Output the [x, y] coordinate of the center of the cell containing the given text.  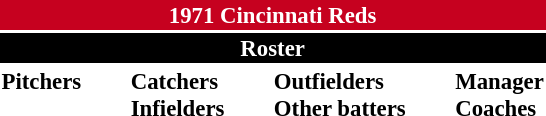
1971 Cincinnati Reds [272, 15]
Roster [272, 48]
